Detect which cell encompasses the target text, then output its (x, y) center coordinate. 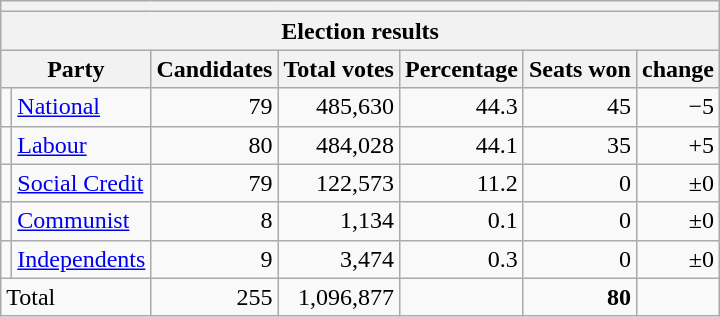
485,630 (339, 107)
44.1 (461, 145)
Seats won (580, 69)
8 (214, 221)
Party (76, 69)
9 (214, 259)
Candidates (214, 69)
−5 (678, 107)
35 (580, 145)
484,028 (339, 145)
Total votes (339, 69)
Independents (82, 259)
1,096,877 (339, 297)
1,134 (339, 221)
Percentage (461, 69)
0.3 (461, 259)
45 (580, 107)
0.1 (461, 221)
Election results (360, 31)
122,573 (339, 183)
Communist (82, 221)
44.3 (461, 107)
+5 (678, 145)
Total (76, 297)
3,474 (339, 259)
Social Credit (82, 183)
National (82, 107)
11.2 (461, 183)
255 (214, 297)
Labour (82, 145)
change (678, 69)
